Scan for the cell matching the given text and deliver its [x, y] coordinate at center. 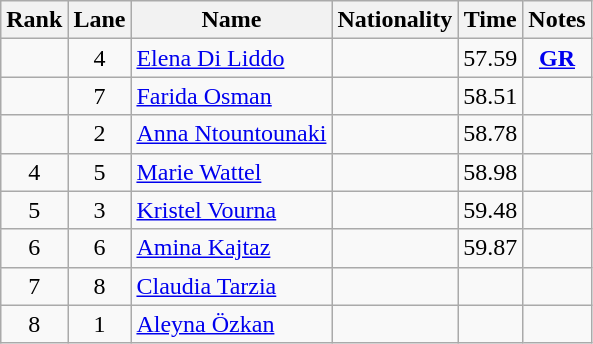
57.59 [490, 58]
Time [490, 20]
Name [232, 20]
59.48 [490, 210]
GR [557, 58]
2 [100, 134]
Lane [100, 20]
Marie Wattel [232, 172]
Claudia Tarzia [232, 286]
Farida Osman [232, 96]
Notes [557, 20]
1 [100, 324]
59.87 [490, 248]
3 [100, 210]
Aleyna Özkan [232, 324]
58.98 [490, 172]
Anna Ntountounaki [232, 134]
Nationality [395, 20]
Rank [34, 20]
Amina Kajtaz [232, 248]
58.78 [490, 134]
Elena Di Liddo [232, 58]
58.51 [490, 96]
Kristel Vourna [232, 210]
